Extract the (X, Y) coordinate from the center of the cell holding the provided text.  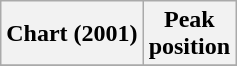
Peak position (189, 34)
Chart (2001) (72, 34)
